Capture the cell that displays the provided text and extract its [X, Y] central coordinate. 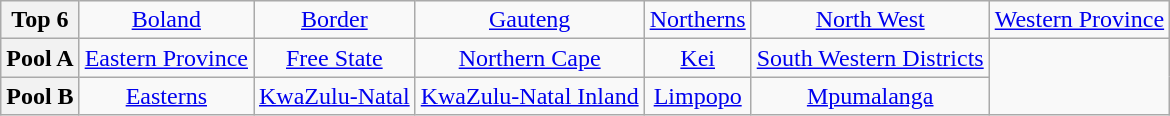
Border [335, 20]
Kei [698, 58]
North West [870, 20]
Boland [166, 20]
Top 6 [40, 20]
Free State [335, 58]
Easterns [166, 96]
Eastern Province [166, 58]
KwaZulu-Natal Inland [530, 96]
Gauteng [530, 20]
Mpumalanga [870, 96]
Western Province [1079, 20]
Northern Cape [530, 58]
South Western Districts [870, 58]
Northerns [698, 20]
KwaZulu-Natal [335, 96]
Pool A [40, 58]
Limpopo [698, 96]
Pool B [40, 96]
